Determine the (X, Y) coordinate at the center of the cell enclosing the given text.  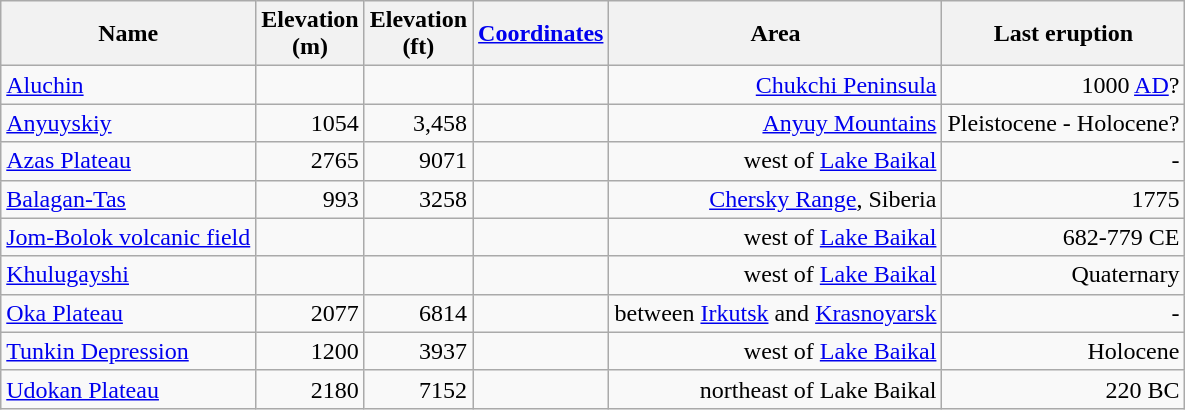
Anyuyskiy (128, 123)
3937 (418, 351)
Chersky Range, Siberia (776, 199)
Udokan Plateau (128, 389)
2765 (310, 161)
between Irkutsk and Krasnoyarsk (776, 313)
northeast of Lake Baikal (776, 389)
1200 (310, 351)
2077 (310, 313)
3258 (418, 199)
Oka Plateau (128, 313)
993 (310, 199)
Azas Plateau (128, 161)
1000 AD? (1064, 85)
1054 (310, 123)
2180 (310, 389)
Balagan-Tas (128, 199)
Aluchin (128, 85)
Tunkin Depression (128, 351)
Elevation (m) (310, 34)
Area (776, 34)
9071 (418, 161)
Name (128, 34)
Jom-Bolok volcanic field (128, 237)
220 BC (1064, 389)
6814 (418, 313)
682-779 CE (1064, 237)
3,458 (418, 123)
Holocene (1064, 351)
7152 (418, 389)
Coordinates (541, 34)
Pleistocene - Holocene? (1064, 123)
Quaternary (1064, 275)
Anyuy Mountains (776, 123)
Elevation (ft) (418, 34)
Chukchi Peninsula (776, 85)
1775 (1064, 199)
Khulugayshi (128, 275)
Last eruption (1064, 34)
